For the text-containing cell, return its midpoint in [x, y] coordinate format. 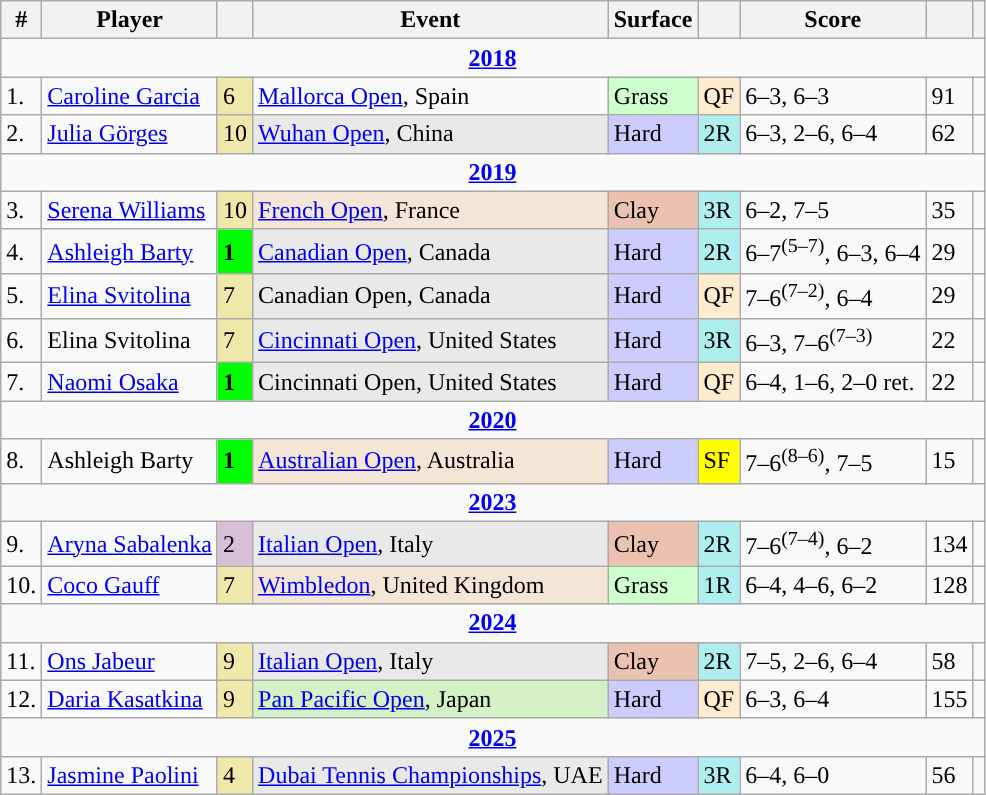
9. [22, 544]
Daria Kasatkina [130, 699]
15 [950, 462]
13. [22, 775]
SF [719, 462]
10. [22, 585]
6 [234, 96]
# [22, 20]
7–6(7–2), 6–4 [833, 296]
6–4, 4–6, 6–2 [833, 585]
Player [130, 20]
1. [22, 96]
2018 [492, 58]
Surface [653, 20]
35 [950, 210]
Caroline Garcia [130, 96]
Ons Jabeur [130, 661]
2. [22, 134]
4 [234, 775]
3. [22, 210]
7–5, 2–6, 6–4 [833, 661]
Australian Open, Australia [431, 462]
134 [950, 544]
Wuhan Open, China [431, 134]
7–6(8–6), 7–5 [833, 462]
2 [234, 544]
Aryna Sabalenka [130, 544]
Naomi Osaka [130, 382]
6–7(5–7), 6–3, 6–4 [833, 252]
62 [950, 134]
58 [950, 661]
11. [22, 661]
12. [22, 699]
Event [431, 20]
2023 [492, 502]
2024 [492, 623]
91 [950, 96]
1R [719, 585]
128 [950, 585]
2025 [492, 737]
5. [22, 296]
6–3, 2–6, 6–4 [833, 134]
6–2, 7–5 [833, 210]
Serena Williams [130, 210]
7–6(7–4), 6–2 [833, 544]
French Open, France [431, 210]
6–4, 1–6, 2–0 ret. [833, 382]
6. [22, 340]
155 [950, 699]
2020 [492, 420]
56 [950, 775]
8. [22, 462]
Coco Gauff [130, 585]
4. [22, 252]
7. [22, 382]
2019 [492, 172]
Pan Pacific Open, Japan [431, 699]
6–3, 6–4 [833, 699]
Wimbledon, United Kingdom [431, 585]
Mallorca Open, Spain [431, 96]
6–3, 7–6(7–3) [833, 340]
Score [833, 20]
6–4, 6–0 [833, 775]
6–3, 6–3 [833, 96]
Jasmine Paolini [130, 775]
Dubai Tennis Championships, UAE [431, 775]
Julia Görges [130, 134]
